Detect which cell encompasses the target text, then output its [X, Y] center coordinate. 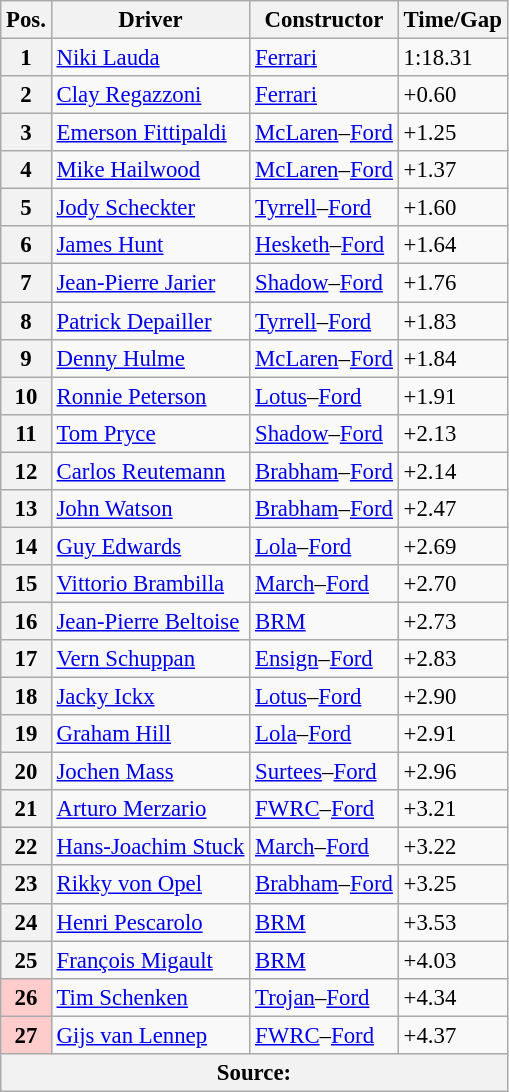
Denny Hulme [150, 358]
Gijs van Lennep [150, 1035]
19 [26, 734]
+1.60 [452, 208]
1 [26, 58]
+3.22 [452, 847]
Emerson Fittipaldi [150, 133]
9 [26, 358]
+2.96 [452, 772]
7 [26, 283]
+2.13 [452, 433]
8 [26, 321]
11 [26, 433]
Mike Hailwood [150, 170]
2 [26, 95]
Vittorio Brambilla [150, 584]
5 [26, 208]
Hans-Joachim Stuck [150, 847]
Driver [150, 20]
1:18.31 [452, 58]
Surtees–Ford [324, 772]
12 [26, 471]
15 [26, 584]
Time/Gap [452, 20]
25 [26, 960]
+1.25 [452, 133]
Pos. [26, 20]
+2.90 [452, 697]
+4.37 [452, 1035]
21 [26, 809]
24 [26, 922]
Arturo Merzario [150, 809]
+2.70 [452, 584]
+1.91 [452, 396]
Jean-Pierre Beltoise [150, 621]
Trojan–Ford [324, 997]
Source: [254, 1073]
22 [26, 847]
Jody Scheckter [150, 208]
4 [26, 170]
Vern Schuppan [150, 659]
+2.14 [452, 471]
+1.83 [452, 321]
+1.84 [452, 358]
+4.03 [452, 960]
Tom Pryce [150, 433]
Henri Pescarolo [150, 922]
18 [26, 697]
17 [26, 659]
François Migault [150, 960]
+2.83 [452, 659]
Guy Edwards [150, 546]
Jochen Mass [150, 772]
Hesketh–Ford [324, 245]
Tim Schenken [150, 997]
James Hunt [150, 245]
+3.21 [452, 809]
+4.34 [452, 997]
+2.69 [452, 546]
6 [26, 245]
23 [26, 885]
Jean-Pierre Jarier [150, 283]
3 [26, 133]
+3.25 [452, 885]
John Watson [150, 509]
14 [26, 546]
Patrick Depailler [150, 321]
13 [26, 509]
20 [26, 772]
Jacky Ickx [150, 697]
+2.73 [452, 621]
Graham Hill [150, 734]
27 [26, 1035]
Carlos Reutemann [150, 471]
26 [26, 997]
+1.37 [452, 170]
Clay Regazzoni [150, 95]
Ronnie Peterson [150, 396]
+2.91 [452, 734]
Rikky von Opel [150, 885]
Ensign–Ford [324, 659]
10 [26, 396]
+1.64 [452, 245]
+0.60 [452, 95]
+2.47 [452, 509]
Niki Lauda [150, 58]
+1.76 [452, 283]
+3.53 [452, 922]
16 [26, 621]
Constructor [324, 20]
